For the text-containing cell, return its midpoint in [X, Y] coordinate format. 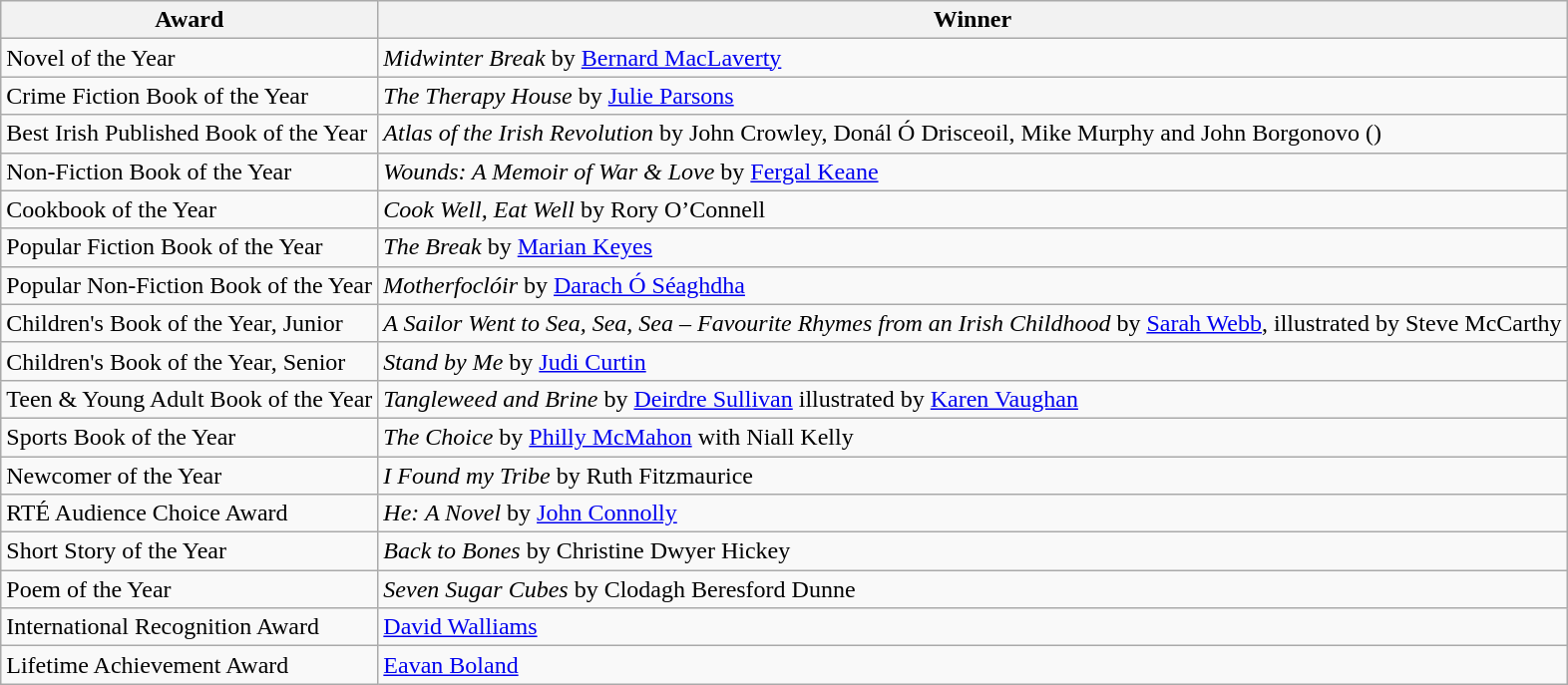
Children's Book of the Year, Junior [190, 323]
Best Irish Published Book of the Year [190, 134]
Crime Fiction Book of the Year [190, 96]
Newcomer of the Year [190, 476]
Atlas of the Irish Revolution by John Crowley, Donál Ó Drisceoil, Mike Murphy and John Borgonovo () [973, 134]
RTÉ Audience Choice Award [190, 514]
Non-Fiction Book of the Year [190, 171]
Seven Sugar Cubes by Clodagh Beresford Dunne [973, 589]
Stand by Me by Judi Curtin [973, 361]
Winner [973, 20]
Award [190, 20]
Popular Non-Fiction Book of the Year [190, 285]
Motherfoclóir by Darach Ó Séaghdha [973, 285]
International Recognition Award [190, 627]
David Walliams [973, 627]
Teen & Young Adult Book of the Year [190, 399]
Cook Well, Eat Well by Rory O’Connell [973, 209]
Popular Fiction Book of the Year [190, 247]
Midwinter Break by Bernard MacLaverty [973, 58]
The Break by Marian Keyes [973, 247]
Cookbook of the Year [190, 209]
Short Story of the Year [190, 551]
He: A Novel by John Connolly [973, 514]
Sports Book of the Year [190, 437]
Eavan Boland [973, 665]
Children's Book of the Year, Senior [190, 361]
Wounds: A Memoir of War & Love by Fergal Keane [973, 171]
Back to Bones by Christine Dwyer Hickey [973, 551]
Novel of the Year [190, 58]
The Choice by Philly McMahon with Niall Kelly [973, 437]
Tangleweed and Brine by Deirdre Sullivan illustrated by Karen Vaughan [973, 399]
Lifetime Achievement Award [190, 665]
I Found my Tribe by Ruth Fitzmaurice [973, 476]
A Sailor Went to Sea, Sea, Sea – Favourite Rhymes from an Irish Childhood by Sarah Webb, illustrated by Steve McCarthy [973, 323]
The Therapy House by Julie Parsons [973, 96]
Poem of the Year [190, 589]
